Find where the given text appears and provide that cell's center as (X, Y) coordinate. 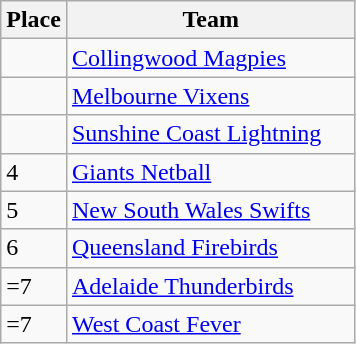
New South Wales Swifts (210, 210)
Collingwood Magpies (210, 58)
Queensland Firebirds (210, 248)
Melbourne Vixens (210, 96)
Sunshine Coast Lightning (210, 134)
6 (34, 248)
5 (34, 210)
4 (34, 172)
Adelaide Thunderbirds (210, 286)
West Coast Fever (210, 324)
Giants Netball (210, 172)
Team (210, 20)
Place (34, 20)
